For the text-containing cell, return its midpoint in (X, Y) coordinate format. 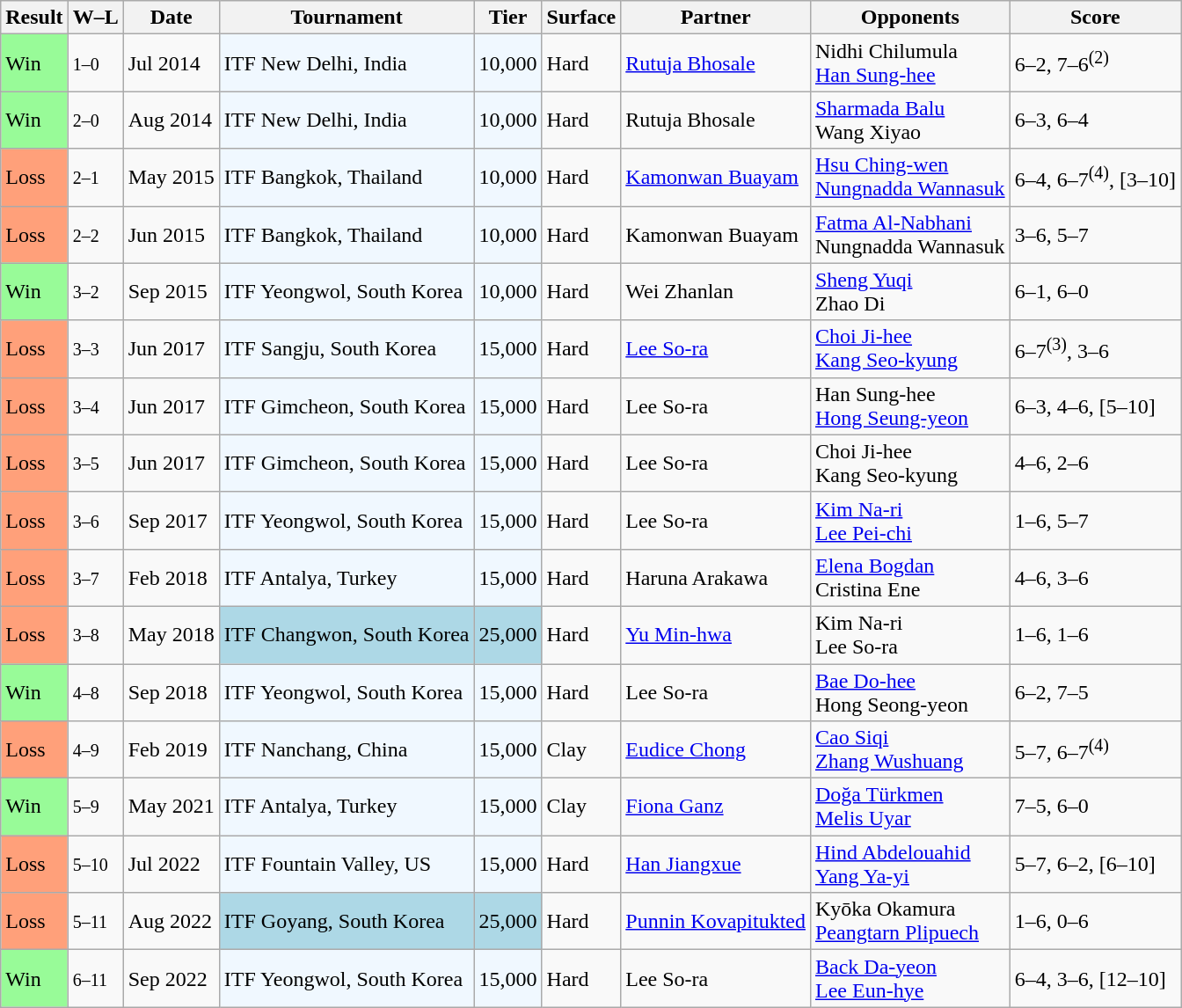
1–0 (95, 63)
5–11 (95, 922)
5–7, 6–7(4) (1095, 749)
3–6, 5–7 (1095, 234)
Result (34, 18)
ITF Nanchang, China (347, 749)
Sep 2017 (171, 521)
Hind Abdelouahid Yang Ya-yi (909, 864)
Hsu Ching-wen Nungnadda Wannasuk (909, 178)
Punnin Kovapitukted (716, 922)
ITF Goyang, South Korea (347, 922)
5–10 (95, 864)
Kim Na-ri Lee Pei-chi (909, 521)
Doğa Türkmen Melis Uyar (909, 807)
ITF Changwon, South Korea (347, 635)
Jun 2015 (171, 234)
ITF Fountain Valley, US (347, 864)
Partner (716, 18)
4–6, 3–6 (1095, 577)
May 2021 (171, 807)
3–5 (95, 463)
7–5, 6–0 (1095, 807)
6–4, 6–7(4), [3–10] (1095, 178)
Tier (508, 18)
6–2, 7–5 (1095, 691)
Date (171, 18)
3–4 (95, 406)
6–3, 6–4 (1095, 120)
Bae Do-hee Hong Seong-yeon (909, 691)
1–6, 0–6 (1095, 922)
2–2 (95, 234)
5–7, 6–2, [6–10] (1095, 864)
1–6, 1–6 (1095, 635)
6–11 (95, 978)
Yu Min-hwa (716, 635)
Fatma Al-Nabhani Nungnadda Wannasuk (909, 234)
Feb 2019 (171, 749)
Sep 2015 (171, 292)
4–9 (95, 749)
3–3 (95, 348)
3–2 (95, 292)
3–7 (95, 577)
3–8 (95, 635)
Wei Zhanlan (716, 292)
6–1, 6–0 (1095, 292)
Feb 2018 (171, 577)
6–3, 4–6, [5–10] (1095, 406)
Kyōka Okamura Peangtarn Plipuech (909, 922)
ITF Sangju, South Korea (347, 348)
Opponents (909, 18)
May 2018 (171, 635)
Aug 2014 (171, 120)
6–7(3), 3–6 (1095, 348)
Jul 2014 (171, 63)
Eudice Chong (716, 749)
Sharmada Balu Wang Xiyao (909, 120)
1–6, 5–7 (1095, 521)
Back Da-yeon Lee Eun-hye (909, 978)
May 2015 (171, 178)
W–L (95, 18)
4–8 (95, 691)
Han Sung-hee Hong Seung-yeon (909, 406)
Aug 2022 (171, 922)
5–9 (95, 807)
Jul 2022 (171, 864)
Nidhi Chilumula Han Sung-hee (909, 63)
Sep 2022 (171, 978)
2–0 (95, 120)
Kim Na-ri Lee So-ra (909, 635)
Fiona Ganz (716, 807)
Score (1095, 18)
Surface (581, 18)
4–6, 2–6 (1095, 463)
Tournament (347, 18)
Han Jiangxue (716, 864)
Elena Bogdan Cristina Ene (909, 577)
Sep 2018 (171, 691)
6–4, 3–6, [12–10] (1095, 978)
Sheng Yuqi Zhao Di (909, 292)
Cao Siqi Zhang Wushuang (909, 749)
3–6 (95, 521)
Haruna Arakawa (716, 577)
2–1 (95, 178)
6–2, 7–6(2) (1095, 63)
